Detect which cell encompasses the target text, then output its [x, y] center coordinate. 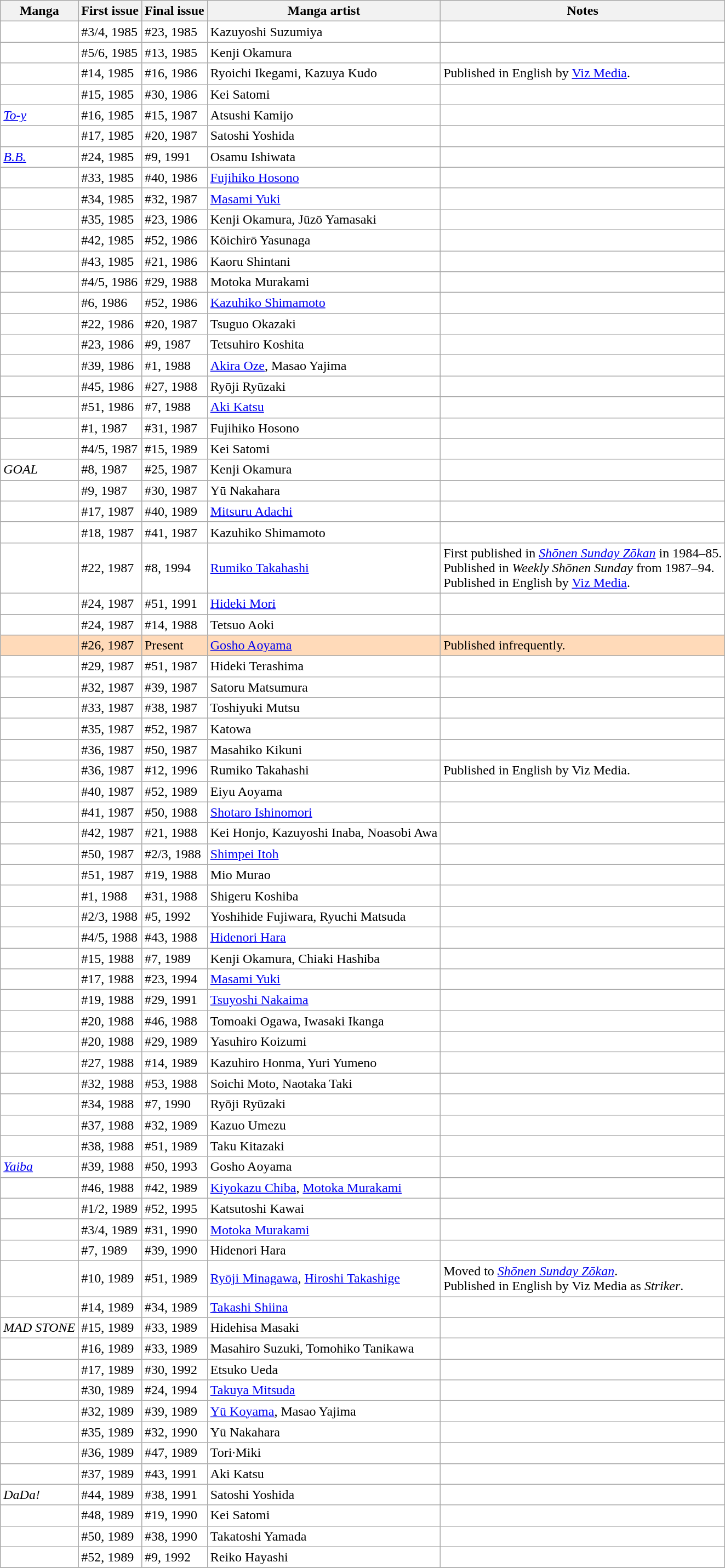
#40, 1987 [110, 791]
#15, 1988 [110, 959]
Shigeru Koshiba [323, 896]
#3/4, 1989 [110, 1229]
Katowa [323, 729]
#38, 1987 [174, 708]
Soichi Moto, Naotaka Taki [323, 1084]
#12, 1996 [174, 771]
To-y [39, 115]
Tsuyoshi Nakaima [323, 1000]
Ryōji Minagawa, Hiroshi Takashige [323, 1278]
#33, 1987 [110, 708]
Kiyokazu Chiba, Motoka Murakami [323, 1188]
Yū Koyama, Masao Yajima [323, 1411]
#31, 1990 [174, 1229]
#24, 1994 [174, 1390]
#18, 1987 [110, 532]
#42, 1985 [110, 240]
Hidehisa Masaki [323, 1328]
#35, 1987 [110, 729]
#26, 1987 [110, 646]
#15, 1987 [174, 115]
Katsutoshi Kawai [323, 1208]
#7, 1990 [174, 1104]
#14, 1988 [174, 624]
Yoshihide Fujiwara, Ryuchi Matsuda [323, 916]
#32, 1988 [110, 1084]
#34, 1988 [110, 1104]
Kazuhiro Honma, Yuri Yumeno [323, 1063]
#14, 1985 [110, 73]
#51, 1986 [110, 407]
#30, 1992 [174, 1370]
#5, 1992 [174, 916]
Taku Kitazaki [323, 1146]
Published infrequently. [583, 646]
Osamu Ishiwata [323, 157]
#17, 1985 [110, 136]
#25, 1987 [174, 470]
#17, 1987 [110, 511]
#7, 1988 [174, 407]
#4/5, 1988 [110, 937]
Tsuguo Okazaki [323, 324]
#8, 1994 [174, 568]
Yaiba [39, 1167]
#30, 1987 [174, 491]
#50, 1989 [110, 1536]
#44, 1989 [110, 1495]
#50, 1993 [174, 1167]
#38, 1990 [174, 1536]
#52, 1995 [174, 1208]
#39, 1988 [110, 1167]
#31, 1987 [174, 428]
#40, 1986 [174, 178]
#30, 1989 [110, 1390]
Tetsuo Aoki [323, 624]
#17, 1989 [110, 1370]
#47, 1989 [174, 1453]
Yasuhiro Koizumi [323, 1042]
#33, 1985 [110, 178]
#53, 1988 [174, 1084]
#38, 1991 [174, 1495]
#22, 1987 [110, 568]
#24, 1985 [110, 157]
#31, 1988 [174, 896]
#35, 1989 [110, 1432]
#1/2, 1989 [110, 1208]
Hideki Mori [323, 603]
#4/5, 1986 [110, 282]
#51, 1991 [174, 603]
#30, 1986 [174, 94]
First issue [110, 11]
#36, 1989 [110, 1453]
B.B. [39, 157]
Shotaro Ishinomori [323, 812]
Atsushi Kamijo [323, 115]
Final issue [174, 11]
Tetsuhiro Koshita [323, 345]
Akira Oze, Masao Yajima [323, 366]
#21, 1986 [174, 261]
#16, 1986 [174, 73]
Kaoru Shintani [323, 261]
#17, 1988 [110, 979]
Manga artist [323, 11]
Ryoichi Ikegami, Kazuya Kudo [323, 73]
#15, 1985 [110, 94]
#4/5, 1987 [110, 449]
First published in Shōnen Sunday Zōkan in 1984–85.Published in Weekly Shōnen Sunday from 1987–94.Published in English by Viz Media. [583, 568]
#38, 1988 [110, 1146]
#50, 1988 [174, 812]
#21, 1988 [174, 833]
#35, 1985 [110, 219]
#29, 1991 [174, 1000]
Shimpei Itoh [323, 854]
#13, 1985 [174, 53]
Masahiro Suzuki, Tomohiko Tanikawa [323, 1349]
#45, 1986 [110, 386]
Reiko Hayashi [323, 1557]
#37, 1989 [110, 1474]
#34, 1985 [110, 198]
Takatoshi Yamada [323, 1536]
Toshiyuki Mutsu [323, 708]
#23, 1994 [174, 979]
Mitsuru Adachi [323, 511]
#6, 1986 [110, 303]
Notes [583, 11]
Eiyu Aoyama [323, 791]
#52, 1987 [174, 729]
#16, 1985 [110, 115]
#16, 1989 [110, 1349]
#22, 1986 [110, 324]
#1, 1987 [110, 428]
DaDa! [39, 1495]
Kōichirō Yasunaga [323, 240]
#37, 1988 [110, 1125]
#43, 1985 [110, 261]
#42, 1989 [174, 1188]
Kazuo Umezu [323, 1125]
#32, 1990 [174, 1432]
#10, 1989 [110, 1278]
#9, 1991 [174, 157]
#43, 1988 [174, 937]
Satoru Matsumura [323, 687]
Takashi Shiina [323, 1307]
#42, 1987 [110, 833]
#8, 1987 [110, 470]
#39, 1989 [174, 1411]
#29, 1988 [174, 282]
#29, 1987 [110, 666]
Kei Honjo, Kazuyoshi Inaba, Noasobi Awa [323, 833]
MAD STONE [39, 1328]
#43, 1991 [174, 1474]
#9, 1992 [174, 1557]
#23, 1985 [174, 32]
Kenji Okamura, Jūzō Yamasaki [323, 219]
#5/6, 1985 [110, 53]
#39, 1986 [110, 366]
Tori·Miki [323, 1453]
Manga [39, 11]
Mio Murao [323, 875]
Hideki Terashima [323, 666]
Kenji Okamura, Chiaki Hashiba [323, 959]
#39, 1990 [174, 1250]
Masahiko Kikuni [323, 750]
Kazuyoshi Suzumiya [323, 32]
GOAL [39, 470]
#29, 1989 [174, 1042]
Tomoaki Ogawa, Iwasaki Ikanga [323, 1021]
Moved to Shōnen Sunday Zōkan.Published in English by Viz Media as Striker. [583, 1278]
#19, 1990 [174, 1515]
#48, 1989 [110, 1515]
Present [174, 646]
Takuya Mitsuda [323, 1390]
#34, 1989 [174, 1307]
#40, 1989 [174, 511]
#39, 1987 [174, 687]
Etsuko Ueda [323, 1370]
#3/4, 1985 [110, 32]
